Pinpoint the cell where the given text exists, returning its [x, y] midpoint coordinate. 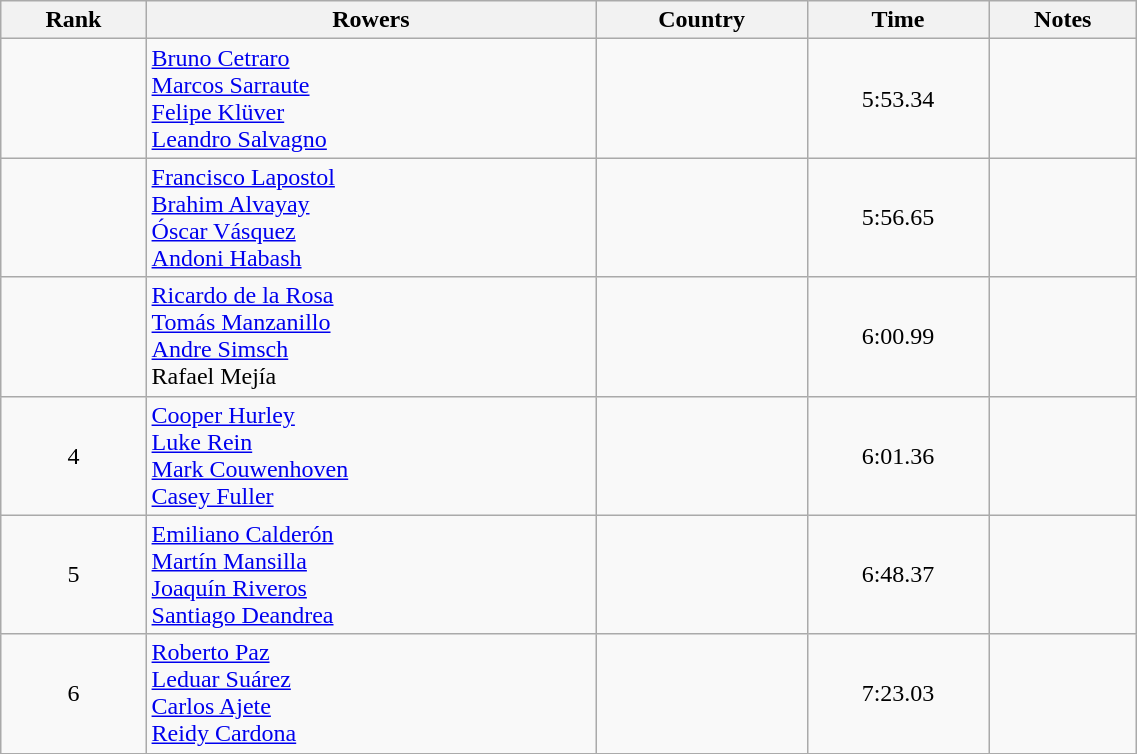
Notes [1063, 20]
6 [74, 694]
Rank [74, 20]
6:00.99 [898, 336]
Country [702, 20]
Rowers [371, 20]
5 [74, 574]
Francisco LapostolBrahim AlvayayÓscar VásquezAndoni Habash [371, 218]
5:56.65 [898, 218]
4 [74, 456]
6:01.36 [898, 456]
Emiliano CalderónMartín MansillaJoaquín RiverosSantiago Deandrea [371, 574]
6:48.37 [898, 574]
Ricardo de la RosaTomás ManzanilloAndre SimschRafael Mejía [371, 336]
Cooper HurleyLuke ReinMark CouwenhovenCasey Fuller [371, 456]
Bruno CetraroMarcos SarrauteFelipe KlüverLeandro Salvagno [371, 98]
Roberto PazLeduar SuárezCarlos AjeteReidy Cardona [371, 694]
7:23.03 [898, 694]
Time [898, 20]
5:53.34 [898, 98]
